Return the [X, Y] coordinate for the center point of the cell that contains the specified text.  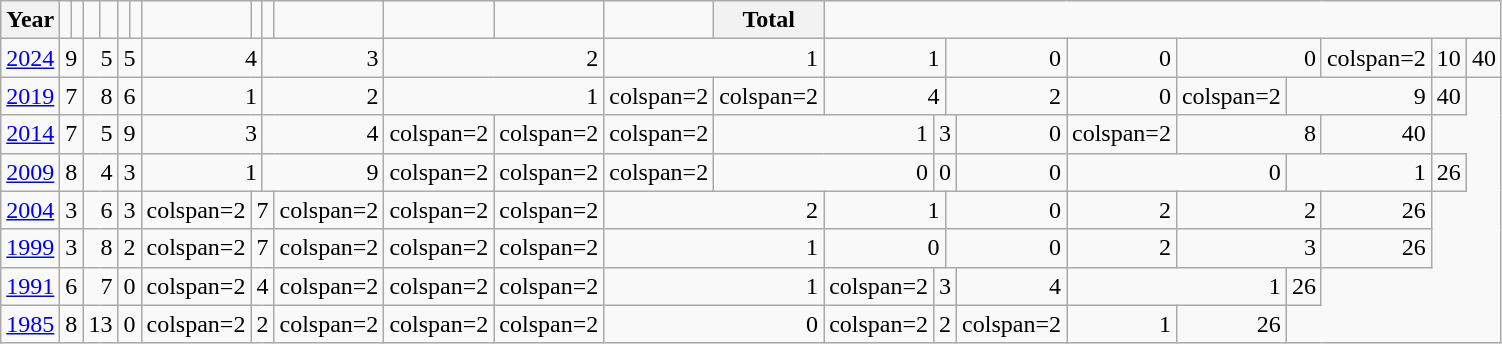
2014 [30, 134]
Year [30, 20]
2004 [30, 210]
2009 [30, 172]
2019 [30, 96]
Total [769, 20]
1985 [30, 324]
2024 [30, 58]
13 [100, 324]
10 [1448, 58]
1991 [30, 286]
1999 [30, 248]
